Provide the (X, Y) coordinate of the cell's center where the given text is located.  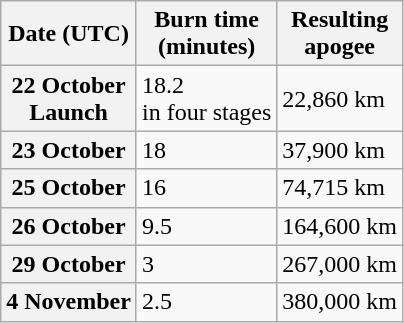
Resulting apogee (340, 34)
23 October (69, 150)
37,900 km (340, 150)
18.2in four stages (206, 98)
4 November (69, 302)
267,000 km (340, 264)
3 (206, 264)
25 October (69, 188)
22 OctoberLaunch (69, 98)
164,600 km (340, 226)
380,000 km (340, 302)
Burn time(minutes) (206, 34)
26 October (69, 226)
16 (206, 188)
22,860 km (340, 98)
29 October (69, 264)
Date (UTC) (69, 34)
74,715 km (340, 188)
2.5 (206, 302)
18 (206, 150)
9.5 (206, 226)
